For the text-containing cell, return its midpoint in (x, y) coordinate format. 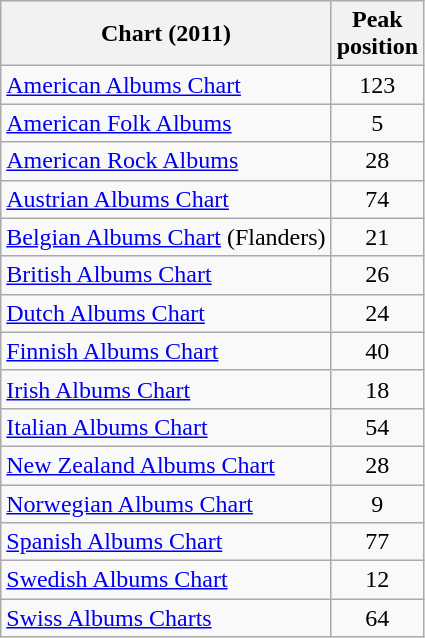
74 (377, 199)
New Zealand Albums Chart (166, 465)
Chart (2011) (166, 34)
64 (377, 618)
British Albums Chart (166, 275)
5 (377, 123)
American Rock Albums (166, 161)
Dutch Albums Chart (166, 313)
123 (377, 85)
54 (377, 427)
Norwegian Albums Chart (166, 503)
Swedish Albums Chart (166, 580)
Italian Albums Chart (166, 427)
9 (377, 503)
40 (377, 351)
American Folk Albums (166, 123)
77 (377, 542)
24 (377, 313)
American Albums Chart (166, 85)
Irish Albums Chart (166, 389)
Belgian Albums Chart (Flanders) (166, 237)
Finnish Albums Chart (166, 351)
Spanish Albums Chart (166, 542)
Peakposition (377, 34)
21 (377, 237)
12 (377, 580)
26 (377, 275)
Swiss Albums Charts (166, 618)
Austrian Albums Chart (166, 199)
18 (377, 389)
